Output the [x, y] coordinate of the center of the cell containing the given text.  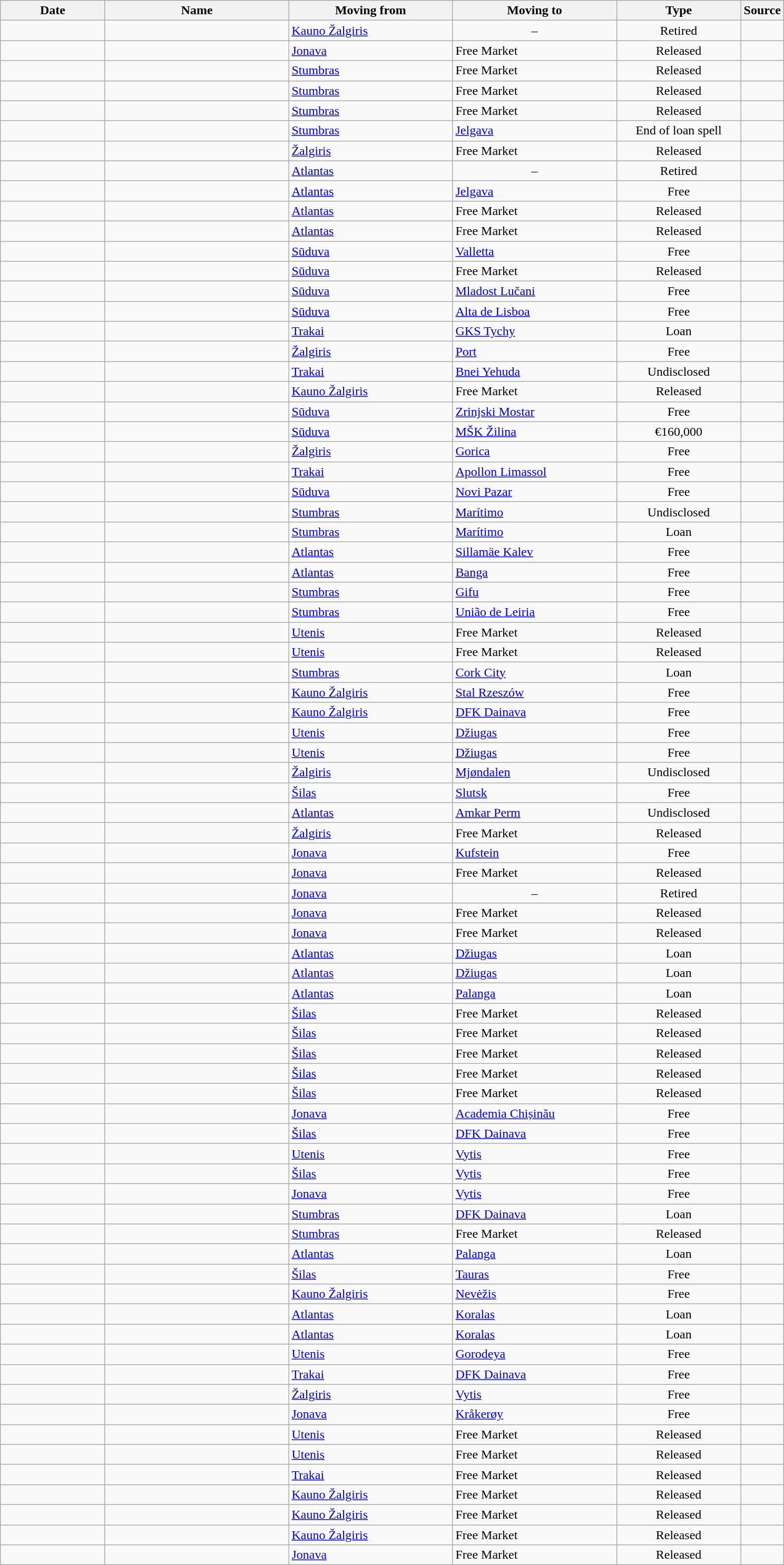
GKS Tychy [534, 331]
Mjøndalen [534, 772]
Port [534, 351]
Alta de Lisboa [534, 311]
Slutsk [534, 793]
Source [762, 11]
Academia Chișinău [534, 1113]
Moving from [371, 11]
Novi Pazar [534, 492]
Kufstein [534, 853]
€160,000 [679, 432]
Gifu [534, 592]
Kråkerøy [534, 1414]
Bnei Yehuda [534, 371]
Zrinjski Mostar [534, 412]
MŠK Žilina [534, 432]
Type [679, 11]
Valletta [534, 251]
Name [197, 11]
Nevėžis [534, 1294]
Date [53, 11]
Tauras [534, 1274]
Sillamäe Kalev [534, 552]
Gorica [534, 452]
Mladost Lučani [534, 291]
Amkar Perm [534, 813]
End of loan spell [679, 131]
Banga [534, 572]
União de Leiria [534, 612]
Apollon Limassol [534, 472]
Cork City [534, 672]
Stal Rzeszów [534, 692]
Gorodeya [534, 1354]
Moving to [534, 11]
